Determine the (X, Y) coordinate at the center of the cell enclosing the given text.  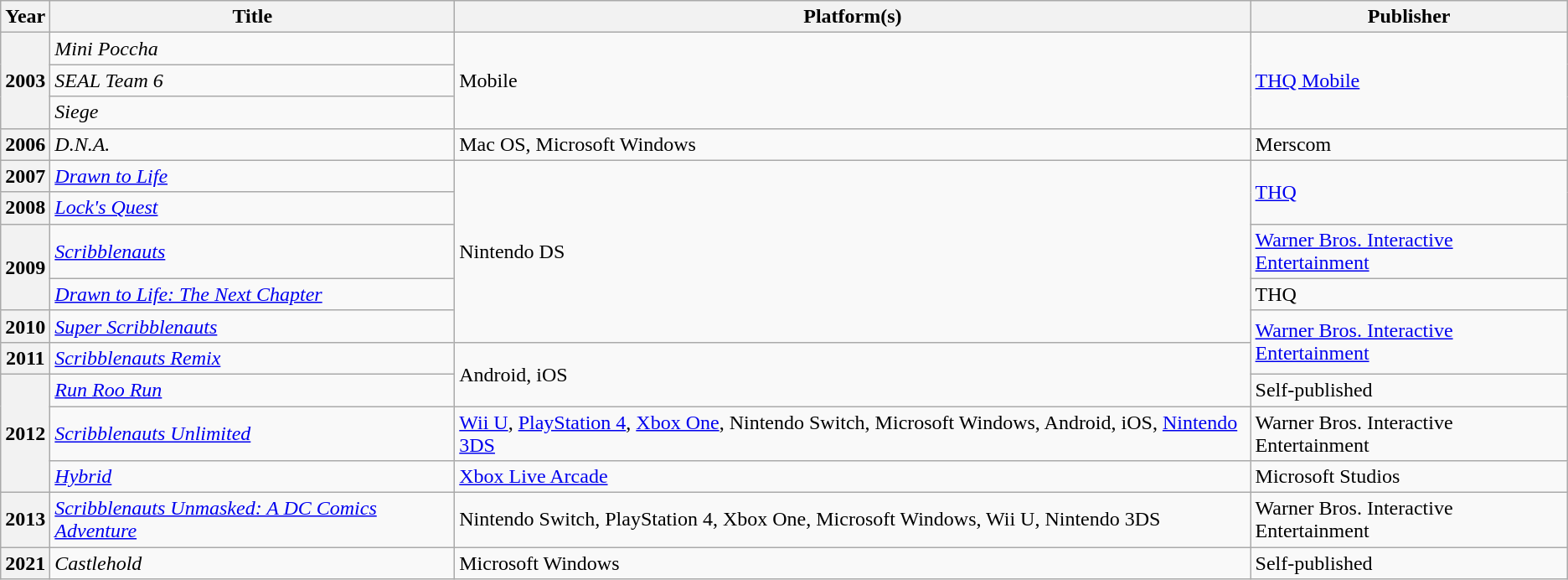
Scribblenauts (253, 251)
Scribblenauts Remix (253, 358)
Lock's Quest (253, 208)
Microsoft Windows (853, 563)
Castlehold (253, 563)
Drawn to Life: The Next Chapter (253, 294)
Scribblenauts Unlimited (253, 432)
SEAL Team 6 (253, 80)
Nintendo Switch, PlayStation 4, Xbox One, Microsoft Windows, Wii U, Nintendo 3DS (853, 520)
Mac OS, Microsoft Windows (853, 144)
Merscom (1409, 144)
2011 (25, 358)
2021 (25, 563)
Nintendo DS (853, 251)
Android, iOS (853, 374)
THQ Mobile (1409, 80)
Year (25, 17)
2003 (25, 80)
Run Roo Run (253, 390)
2007 (25, 176)
Wii U, PlayStation 4, Xbox One, Nintendo Switch, Microsoft Windows, Android, iOS, Nintendo 3DS (853, 432)
Siege (253, 112)
Xbox Live Arcade (853, 477)
Super Scribblenauts (253, 326)
2009 (25, 267)
Hybrid (253, 477)
Publisher (1409, 17)
2010 (25, 326)
Title (253, 17)
D.N.A. (253, 144)
2013 (25, 520)
2006 (25, 144)
Mobile (853, 80)
2012 (25, 432)
Drawn to Life (253, 176)
Mini Poccha (253, 49)
2008 (25, 208)
Microsoft Studios (1409, 477)
Scribblenauts Unmasked: A DC Comics Adventure (253, 520)
Platform(s) (853, 17)
